Locate the cell with the specified text and output its (X, Y) center coordinate. 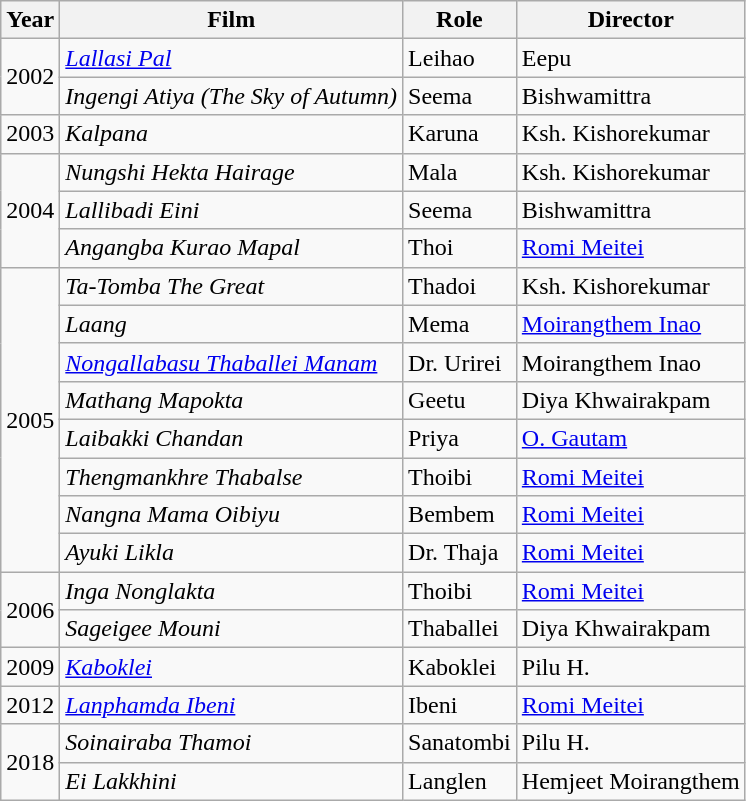
Leihao (460, 58)
Ingengi Atiya (The Sky of Autumn) (232, 96)
2003 (30, 134)
Sageigee Mouni (232, 629)
Geetu (460, 400)
2005 (30, 419)
Director (630, 20)
2002 (30, 77)
Laang (232, 324)
Karuna (460, 134)
Thoi (460, 248)
Mema (460, 324)
Nungshi Hekta Hairage (232, 172)
Kalpana (232, 134)
Year (30, 20)
Eepu (630, 58)
Ayuki Likla (232, 553)
Angangba Kurao Mapal (232, 248)
2018 (30, 762)
Priya (460, 438)
Nangna Mama Oibiyu (232, 515)
Thaballei (460, 629)
Inga Nonglakta (232, 591)
2006 (30, 610)
Mathang Mapokta (232, 400)
Ta-Tomba The Great (232, 286)
Mala (460, 172)
2004 (30, 210)
Role (460, 20)
Nongallabasu Thaballei Manam (232, 362)
Dr. Urirei (460, 362)
Lallasi Pal (232, 58)
Hemjeet Moirangthem (630, 781)
Dr. Thaja (460, 553)
Ibeni (460, 705)
Thadoi (460, 286)
2012 (30, 705)
Lallibadi Eini (232, 210)
Ei Lakkhini (232, 781)
Lanphamda Ibeni (232, 705)
Thengmankhre Thabalse (232, 477)
Film (232, 20)
Langlen (460, 781)
Sanatombi (460, 743)
2009 (30, 667)
Bembem (460, 515)
Soinairaba Thamoi (232, 743)
O. Gautam (630, 438)
Laibakki Chandan (232, 438)
